Provide the [X, Y] coordinate of the cell's center where the given text is located.  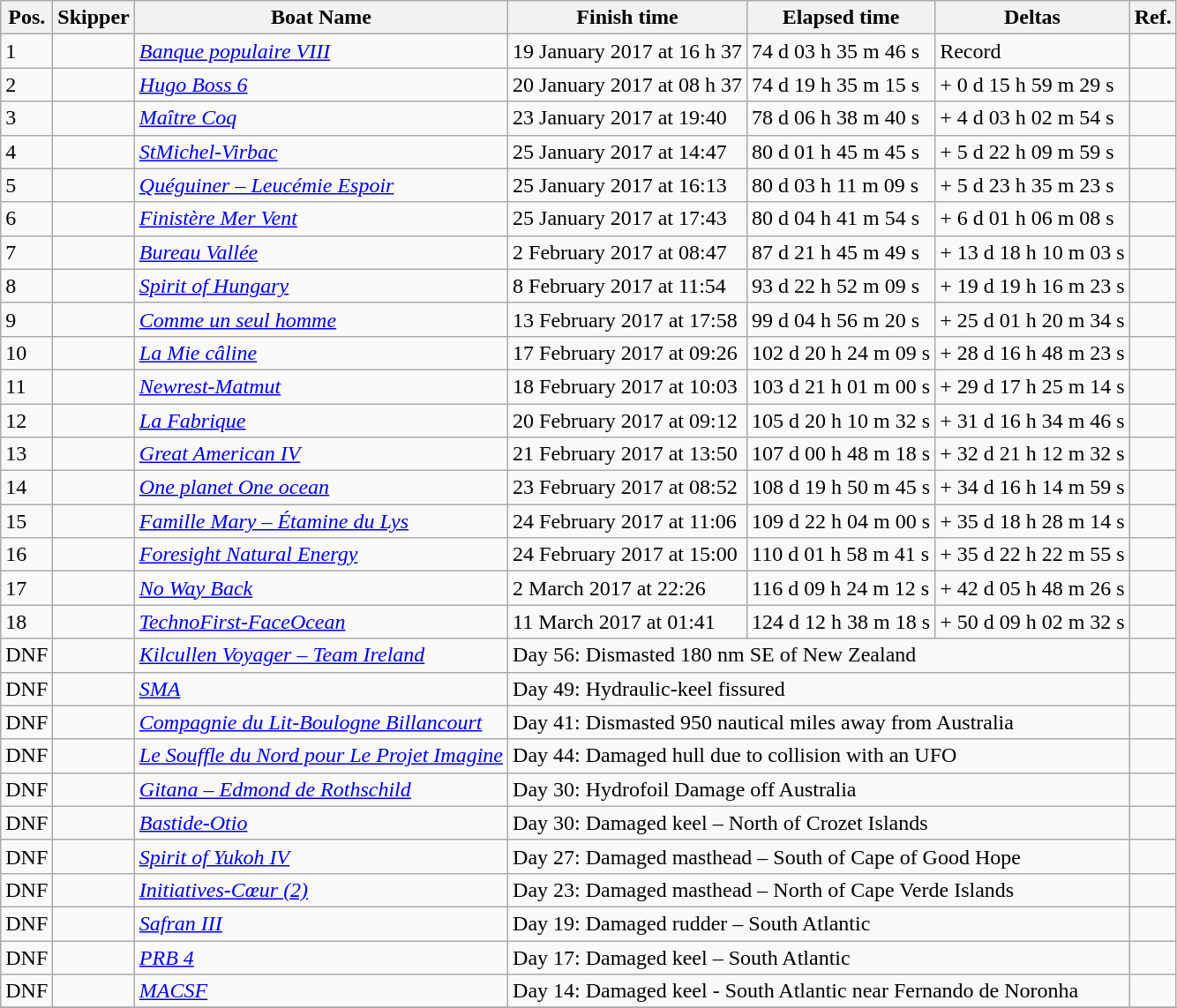
21 February 2017 at 13:50 [628, 454]
Newrest-Matmut [321, 386]
La Mie câline [321, 353]
Great American IV [321, 454]
+ 19 d 19 h 16 m 23 s [1032, 286]
10 [26, 353]
80 d 04 h 41 m 54 s [842, 219]
Day 56: Dismasted 180 nm SE of New Zealand [819, 655]
13 [26, 454]
+ 5 d 22 h 09 m 59 s [1032, 152]
5 [26, 185]
80 d 01 h 45 m 45 s [842, 152]
Day 19: Damaged rudder – South Atlantic [819, 923]
Kilcullen Voyager – Team Ireland [321, 655]
StMichel-Virbac [321, 152]
74 d 19 h 35 m 15 s [842, 85]
12 [26, 421]
+ 0 d 15 h 59 m 29 s [1032, 85]
25 January 2017 at 17:43 [628, 219]
Maître Coq [321, 118]
+ 50 d 09 h 02 m 32 s [1032, 622]
103 d 21 h 01 m 00 s [842, 386]
23 February 2017 at 08:52 [628, 488]
+ 29 d 17 h 25 m 14 s [1032, 386]
24 February 2017 at 11:06 [628, 521]
105 d 20 h 10 m 32 s [842, 421]
Day 17: Damaged keel – South Atlantic [819, 957]
2 February 2017 at 08:47 [628, 252]
6 [26, 219]
Finistère Mer Vent [321, 219]
17 [26, 588]
87 d 21 h 45 m 49 s [842, 252]
16 [26, 555]
24 February 2017 at 15:00 [628, 555]
Gitana – Edmond de Rothschild [321, 789]
102 d 20 h 24 m 09 s [842, 353]
Compagnie du Lit-Boulogne Billancourt [321, 722]
109 d 22 h 04 m 00 s [842, 521]
Elapsed time [842, 18]
+ 5 d 23 h 35 m 23 s [1032, 185]
Foresight Natural Energy [321, 555]
Finish time [628, 18]
Famille Mary – Étamine du Lys [321, 521]
4 [26, 152]
Record [1032, 51]
108 d 19 h 50 m 45 s [842, 488]
23 January 2017 at 19:40 [628, 118]
Le Souffle du Nord pour Le Projet Imagine [321, 756]
+ 13 d 18 h 10 m 03 s [1032, 252]
7 [26, 252]
+ 35 d 18 h 28 m 14 s [1032, 521]
Spirit of Yukoh IV [321, 856]
2 [26, 85]
15 [26, 521]
124 d 12 h 38 m 18 s [842, 622]
Day 14: Damaged keel - South Atlantic near Fernando de Noronha [819, 991]
Safran III [321, 923]
1 [26, 51]
Day 49: Hydraulic-keel fissured [819, 689]
18 [26, 622]
14 [26, 488]
11 March 2017 at 01:41 [628, 622]
20 February 2017 at 09:12 [628, 421]
18 February 2017 at 10:03 [628, 386]
Day 27: Damaged masthead – South of Cape of Good Hope [819, 856]
Pos. [26, 18]
80 d 03 h 11 m 09 s [842, 185]
+ 35 d 22 h 22 m 55 s [1032, 555]
Boat Name [321, 18]
One planet One ocean [321, 488]
9 [26, 319]
93 d 22 h 52 m 09 s [842, 286]
17 February 2017 at 09:26 [628, 353]
11 [26, 386]
20 January 2017 at 08 h 37 [628, 85]
Day 44: Damaged hull due to collision with an UFO [819, 756]
Skipper [94, 18]
8 February 2017 at 11:54 [628, 286]
+ 28 d 16 h 48 m 23 s [1032, 353]
Initiatives-Cœur (2) [321, 890]
25 January 2017 at 16:13 [628, 185]
Comme un seul homme [321, 319]
99 d 04 h 56 m 20 s [842, 319]
Quéguiner – Leucémie Espoir [321, 185]
TechnoFirst-FaceOcean [321, 622]
107 d 00 h 48 m 18 s [842, 454]
Day 41: Dismasted 950 nautical miles away from Australia [819, 722]
78 d 06 h 38 m 40 s [842, 118]
Banque populaire VIII [321, 51]
13 February 2017 at 17:58 [628, 319]
3 [26, 118]
La Fabrique [321, 421]
Ref. [1152, 18]
Deltas [1032, 18]
19 January 2017 at 16 h 37 [628, 51]
+ 32 d 21 h 12 m 32 s [1032, 454]
MACSF [321, 991]
Spirit of Hungary [321, 286]
8 [26, 286]
25 January 2017 at 14:47 [628, 152]
Bureau Vallée [321, 252]
SMA [321, 689]
2 March 2017 at 22:26 [628, 588]
+ 4 d 03 h 02 m 54 s [1032, 118]
116 d 09 h 24 m 12 s [842, 588]
+ 42 d 05 h 48 m 26 s [1032, 588]
+ 31 d 16 h 34 m 46 s [1032, 421]
74 d 03 h 35 m 46 s [842, 51]
Hugo Boss 6 [321, 85]
110 d 01 h 58 m 41 s [842, 555]
+ 6 d 01 h 06 m 08 s [1032, 219]
PRB 4 [321, 957]
No Way Back [321, 588]
Day 23: Damaged masthead – North of Cape Verde Islands [819, 890]
+ 25 d 01 h 20 m 34 s [1032, 319]
Day 30: Hydrofoil Damage off Australia [819, 789]
Bastide-Otio [321, 823]
Day 30: Damaged keel – North of Crozet Islands [819, 823]
+ 34 d 16 h 14 m 59 s [1032, 488]
